Search for the cell housing the specified text and yield its (X, Y) center coordinate. 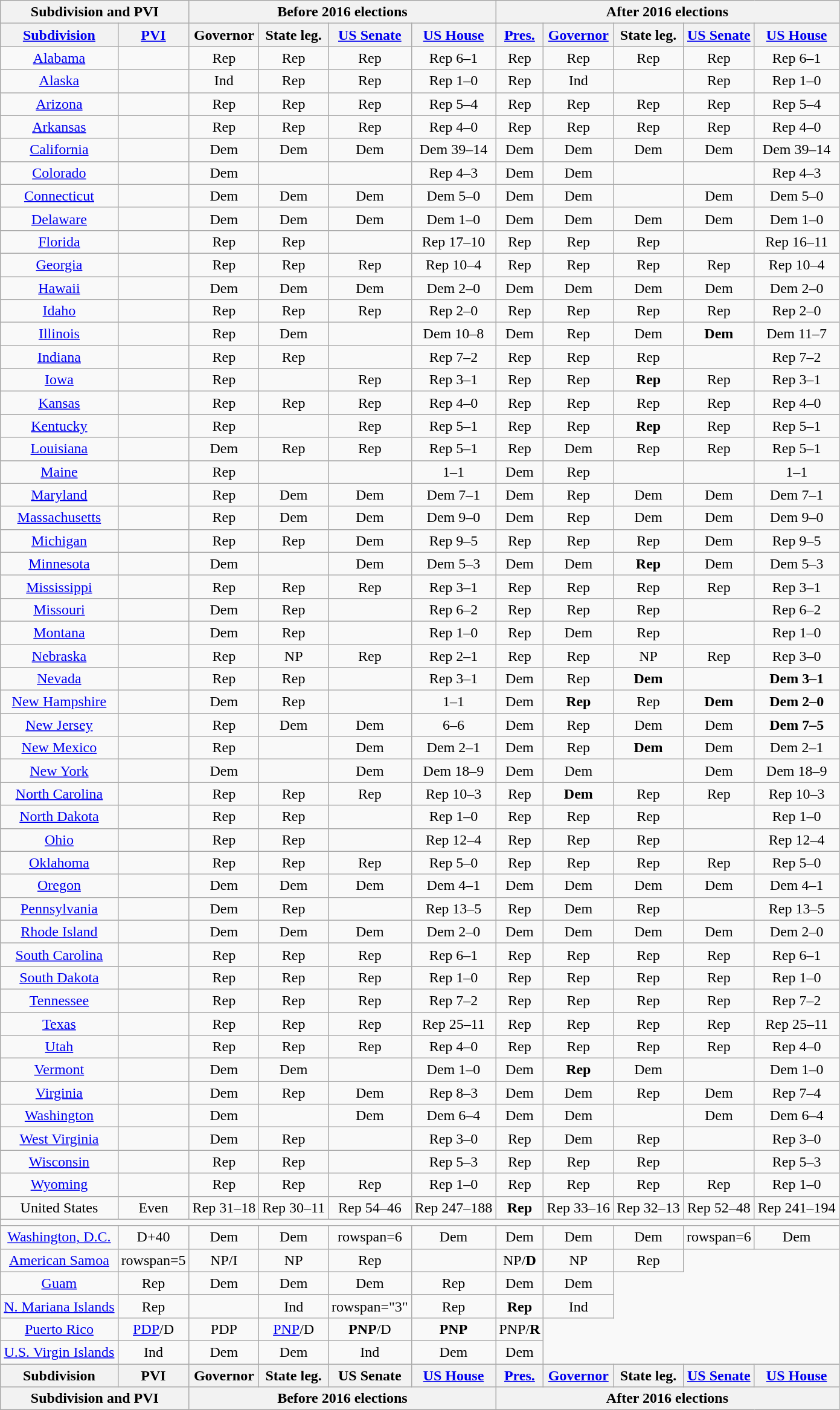
PNP (454, 1329)
U.S. Virgin Islands (59, 1352)
NP/I (224, 1260)
Maine (59, 472)
American Samoa (59, 1260)
Guam (59, 1283)
Rep 31–18 (224, 1208)
Wyoming (59, 1185)
Kentucky (59, 426)
South Dakota (59, 977)
Georgia (59, 265)
rowspan="3" (370, 1306)
Dem 3–1 (797, 679)
Rep 16–11 (797, 242)
Rep 8–3 (454, 1093)
Ohio (59, 840)
Rep 52–48 (719, 1208)
Massachusetts (59, 518)
North Carolina (59, 794)
Alaska (59, 81)
Illinois (59, 334)
Connecticut (59, 196)
rowspan=5 (153, 1260)
Rep 54–46 (370, 1208)
Washington (59, 1116)
United States (59, 1208)
Dem 11–7 (797, 334)
Dem 7–5 (797, 725)
North Dakota (59, 817)
Rep 247–188 (454, 1208)
Rep 30–11 (293, 1208)
Nebraska (59, 655)
New Mexico (59, 748)
Hawaii (59, 288)
Florida (59, 242)
Nevada (59, 679)
Rep 17–10 (454, 242)
Washington, D.C. (59, 1237)
Even (153, 1208)
New Hampshire (59, 702)
Rep 32–13 (649, 1208)
Utah (59, 1047)
Mississippi (59, 587)
D+40 (153, 1237)
West Virginia (59, 1139)
PDP (224, 1329)
Rep 33–16 (579, 1208)
Tennessee (59, 1000)
Idaho (59, 311)
Puerto Rico (59, 1329)
Minnesota (59, 564)
Montana (59, 633)
Colorado (59, 173)
Wisconsin (59, 1162)
6–6 (454, 725)
Rep 2–1 (454, 655)
New York (59, 771)
Michigan (59, 541)
Pennsylvania (59, 909)
Kansas (59, 403)
Rep 7–4 (797, 1093)
NP/D (519, 1260)
Rhode Island (59, 932)
PDP/D (153, 1329)
Arkansas (59, 127)
Rep 241–194 (797, 1208)
PNP/R (519, 1329)
Missouri (59, 610)
Virginia (59, 1093)
Dem 10–8 (454, 334)
Louisiana (59, 449)
Texas (59, 1024)
N. Mariana Islands (59, 1306)
Maryland (59, 495)
Oregon (59, 886)
Arizona (59, 104)
Oklahoma (59, 863)
Delaware (59, 219)
Iowa (59, 380)
South Carolina (59, 954)
Vermont (59, 1070)
California (59, 150)
Indiana (59, 357)
Alabama (59, 58)
New Jersey (59, 725)
